Locate the cell with the specified text and output its (x, y) center coordinate. 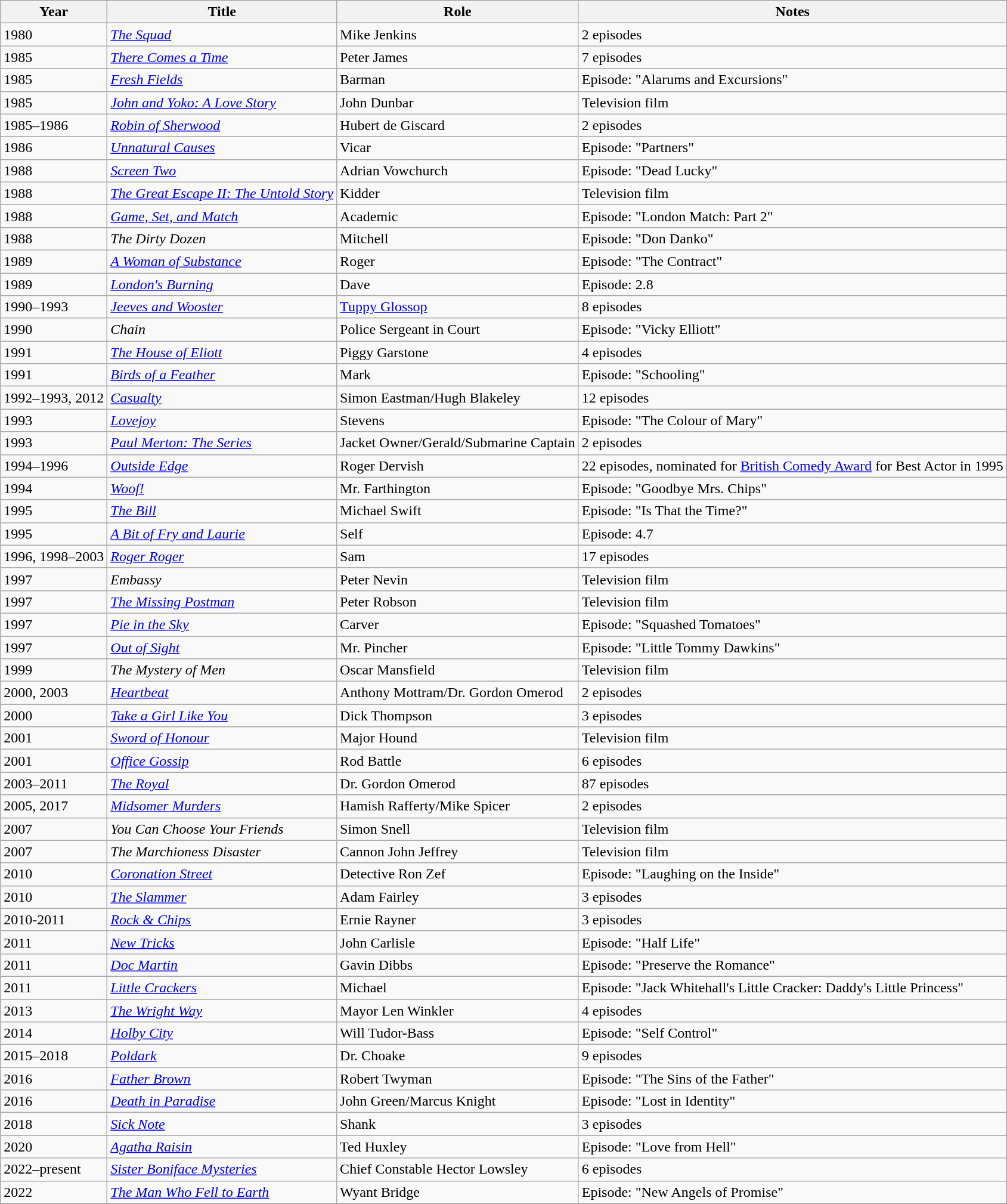
Episode: "Lost in Identity" (792, 1101)
Fresh Fields (222, 80)
Cannon John Jeffrey (458, 852)
Episode: "Alarums and Excursions" (792, 80)
Rock & Chips (222, 920)
Rod Battle (458, 761)
9 episodes (792, 1056)
2020 (54, 1147)
Dr. Choake (458, 1056)
Episode: "New Angels of Promise" (792, 1192)
1996, 1998–2003 (54, 556)
Pie in the Sky (222, 624)
Doc Martin (222, 965)
Robert Twyman (458, 1079)
Carver (458, 624)
New Tricks (222, 942)
Will Tudor-Bass (458, 1033)
The Wright Way (222, 1011)
1994–1996 (54, 466)
Midsomer Murders (222, 806)
Anthony Mottram/Dr. Gordon Omerod (458, 693)
Sam (458, 556)
Episode: "Little Tommy Dawkins" (792, 647)
Coronation Street (222, 874)
Shank (458, 1124)
Roger Dervish (458, 466)
John Green/Marcus Knight (458, 1101)
Ted Huxley (458, 1147)
2013 (54, 1011)
Episode: "Is That the Time?" (792, 511)
Peter James (458, 57)
8 episodes (792, 307)
Mark (458, 375)
Role (458, 12)
The House of Eliott (222, 352)
Episode: "Dead Lucky" (792, 171)
Mayor Len Winkler (458, 1011)
1990 (54, 330)
Little Crackers (222, 988)
Office Gossip (222, 761)
A Bit of Fry and Laurie (222, 534)
Episode: "Self Control" (792, 1033)
Roger (458, 261)
Kidder (458, 193)
Jacket Owner/Gerald/Submarine Captain (458, 443)
Screen Two (222, 171)
2014 (54, 1033)
Chain (222, 330)
Adrian Vowchurch (458, 171)
Episode: "Partners" (792, 148)
1999 (54, 670)
Peter Robson (458, 602)
1980 (54, 35)
Poldark (222, 1056)
Mitchell (458, 239)
2015–2018 (54, 1056)
Mr. Farthington (458, 488)
You Can Choose Your Friends (222, 829)
2005, 2017 (54, 806)
Paul Merton: The Series (222, 443)
Episode: "Schooling" (792, 375)
Major Hound (458, 738)
Episode: "Preserve the Romance" (792, 965)
Embassy (222, 579)
Dick Thompson (458, 716)
Episode: "Don Danko" (792, 239)
7 episodes (792, 57)
Episode: 2.8 (792, 284)
Casualty (222, 398)
Episode: "Jack Whitehall's Little Cracker: Daddy's Little Princess" (792, 988)
Roger Roger (222, 556)
Outside Edge (222, 466)
The Missing Postman (222, 602)
Episode: "Goodbye Mrs. Chips" (792, 488)
Robin of Sherwood (222, 125)
Sword of Honour (222, 738)
Michael Swift (458, 511)
The Squad (222, 35)
London's Burning (222, 284)
Mr. Pincher (458, 647)
Sick Note (222, 1124)
John Dunbar (458, 103)
Hubert de Giscard (458, 125)
87 episodes (792, 784)
22 episodes, nominated for British Comedy Award for Best Actor in 1995 (792, 466)
2000, 2003 (54, 693)
Michael (458, 988)
Tuppy Glossop (458, 307)
Oscar Mansfield (458, 670)
Dave (458, 284)
Episode: "Laughing on the Inside" (792, 874)
2000 (54, 716)
2022 (54, 1192)
Adam Fairley (458, 897)
Title (222, 12)
The Dirty Dozen (222, 239)
Wyant Bridge (458, 1192)
Peter Nevin (458, 579)
Episode: "Vicky Elliott" (792, 330)
Episode: 4.7 (792, 534)
Episode: "London Match: Part 2" (792, 216)
Unnatural Causes (222, 148)
Barman (458, 80)
Police Sergeant in Court (458, 330)
The Royal (222, 784)
Sister Boniface Mysteries (222, 1169)
Out of Sight (222, 647)
There Comes a Time (222, 57)
17 episodes (792, 556)
The Man Who Fell to Earth (222, 1192)
1992–1993, 2012 (54, 398)
Woof! (222, 488)
2003–2011 (54, 784)
Gavin Dibbs (458, 965)
Agatha Raisin (222, 1147)
Episode: "Squashed Tomatoes" (792, 624)
Heartbeat (222, 693)
Father Brown (222, 1079)
Hamish Rafferty/Mike Spicer (458, 806)
Episode: "The Contract" (792, 261)
Simon Snell (458, 829)
1986 (54, 148)
Simon Eastman/Hugh Blakeley (458, 398)
Birds of a Feather (222, 375)
2022–present (54, 1169)
The Great Escape II: The Untold Story (222, 193)
12 episodes (792, 398)
Mike Jenkins (458, 35)
Game, Set, and Match (222, 216)
Notes (792, 12)
Episode: "The Sins of the Father" (792, 1079)
Death in Paradise (222, 1101)
Chief Constable Hector Lowsley (458, 1169)
1985–1986 (54, 125)
Ernie Rayner (458, 920)
Self (458, 534)
Academic (458, 216)
Vicar (458, 148)
Episode: "Love from Hell" (792, 1147)
Year (54, 12)
The Slammer (222, 897)
John and Yoko: A Love Story (222, 103)
Detective Ron Zef (458, 874)
1994 (54, 488)
2010-2011 (54, 920)
Holby City (222, 1033)
1990–1993 (54, 307)
A Woman of Substance (222, 261)
The Mystery of Men (222, 670)
Dr. Gordon Omerod (458, 784)
Lovejoy (222, 420)
Stevens (458, 420)
Jeeves and Wooster (222, 307)
Episode: "Half Life" (792, 942)
Take a Girl Like You (222, 716)
The Marchioness Disaster (222, 852)
The Bill (222, 511)
2018 (54, 1124)
John Carlisle (458, 942)
Piggy Garstone (458, 352)
Episode: "The Colour of Mary" (792, 420)
